Return [x, y] of the center of cell containing provided text 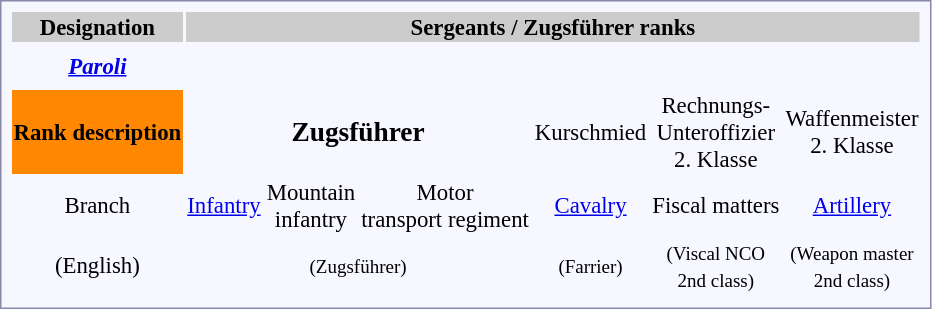
Mountaininfantry [311, 206]
Zugsführer [358, 132]
(Weapon master2nd class) [852, 266]
(English) [98, 266]
(Viscal NCO2nd class) [716, 266]
Designation [98, 27]
Rank description [98, 132]
Infantry [224, 206]
Sergeants / Zugsführer ranks [553, 27]
Cavalry [590, 206]
Paroli [98, 66]
(Farrier) [590, 266]
Waffenmeister2. Klasse [852, 132]
Kurschmied [590, 132]
(Zugsführer) [358, 266]
Fiscal matters [716, 206]
Artillery [852, 206]
Branch [98, 206]
Rechnungs-Unteroffizier2. Klasse [716, 132]
Motortransport regiment [446, 206]
